Capture the cell that displays the provided text and extract its [X, Y] central coordinate. 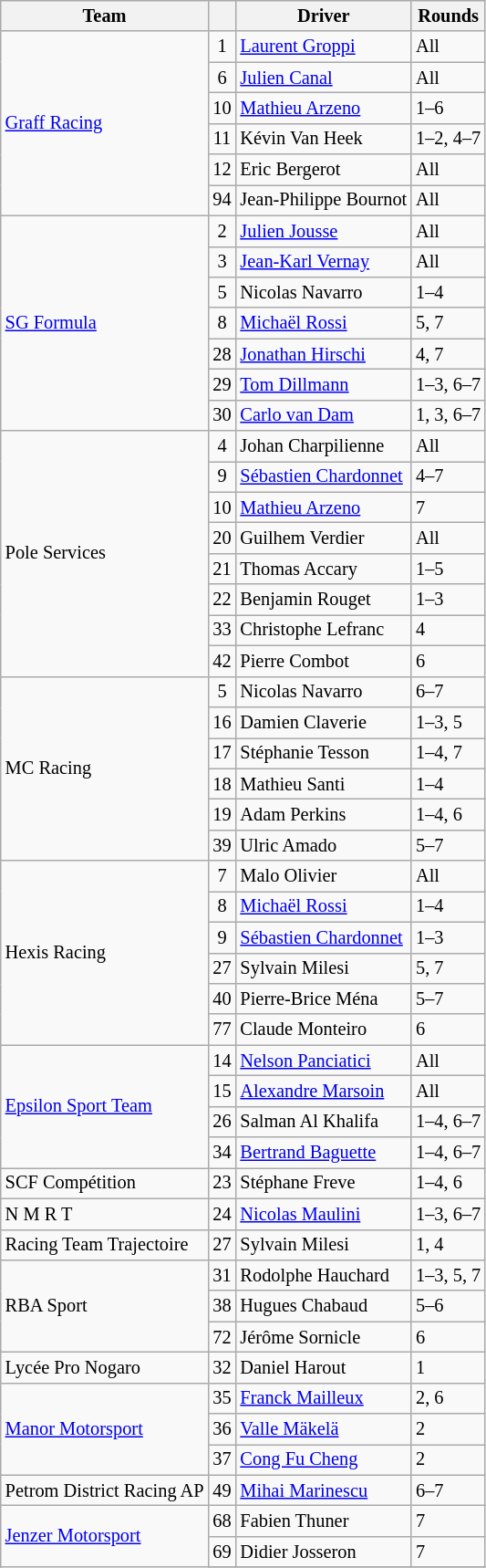
1–6 [449, 108]
Stéphane Freve [325, 1183]
22 [222, 600]
3 [222, 262]
Johan Charpilienne [325, 446]
42 [222, 661]
28 [222, 354]
SCF Compétition [105, 1183]
40 [222, 998]
Daniel Harout [325, 1367]
Jenzer Motorsport [105, 1537]
5–6 [449, 1306]
Valle Mäkelä [325, 1429]
20 [222, 538]
Didier Josseron [325, 1552]
94 [222, 200]
Jean-Philippe Bournot [325, 200]
Petrom District Racing AP [105, 1490]
Salman Al Khalifa [325, 1122]
Guilhem Verdier [325, 538]
35 [222, 1398]
Thomas Accary [325, 569]
39 [222, 845]
Cong Fu Cheng [325, 1459]
1–5 [449, 569]
77 [222, 1030]
Jonathan Hirschi [325, 354]
Alexandre Marsoin [325, 1091]
N M R T [105, 1214]
4, 7 [449, 354]
33 [222, 630]
Jean-Karl Vernay [325, 262]
19 [222, 814]
Hugues Chabaud [325, 1306]
Driver [325, 16]
1, 3, 6–7 [449, 415]
2, 6 [449, 1398]
12 [222, 170]
17 [222, 753]
1–3, 5, 7 [449, 1275]
Claude Monteiro [325, 1030]
24 [222, 1214]
Manor Motorsport [105, 1429]
RBA Sport [105, 1305]
Carlo van Dam [325, 415]
34 [222, 1153]
Christophe Lefranc [325, 630]
Benjamin Rouget [325, 600]
SG Formula [105, 323]
Adam Perkins [325, 814]
18 [222, 784]
26 [222, 1122]
Ulric Amado [325, 845]
21 [222, 569]
4–7 [449, 476]
Rounds [449, 16]
Laurent Groppi [325, 47]
1, 4 [449, 1245]
Epsilon Sport Team [105, 1106]
Hexis Racing [105, 953]
Stéphanie Tesson [325, 753]
Franck Mailleux [325, 1398]
Pierre Combot [325, 661]
30 [222, 415]
Malo Olivier [325, 876]
1–4, 7 [449, 753]
Fabien Thuner [325, 1521]
36 [222, 1429]
Jérôme Sornicle [325, 1337]
Bertrand Baguette [325, 1153]
Pierre-Brice Ména [325, 998]
69 [222, 1552]
Tom Dillmann [325, 384]
32 [222, 1367]
Damien Claverie [325, 722]
Team [105, 16]
Eric Bergerot [325, 170]
Julien Canal [325, 78]
MC Racing [105, 768]
Lycée Pro Nogaro [105, 1367]
Pole Services [105, 553]
16 [222, 722]
Kévin Van Heek [325, 139]
Mathieu Santi [325, 784]
68 [222, 1521]
14 [222, 1061]
49 [222, 1490]
Rodolphe Hauchard [325, 1275]
1–3, 5 [449, 722]
15 [222, 1091]
Julien Jousse [325, 231]
31 [222, 1275]
38 [222, 1306]
Nicolas Maulini [325, 1214]
37 [222, 1459]
29 [222, 384]
72 [222, 1337]
Racing Team Trajectoire [105, 1245]
Nelson Panciatici [325, 1061]
1–2, 4–7 [449, 139]
Mihai Marinescu [325, 1490]
23 [222, 1183]
11 [222, 139]
Graff Racing [105, 123]
